Extract the [x, y] coordinate from the center of the cell holding the provided text.  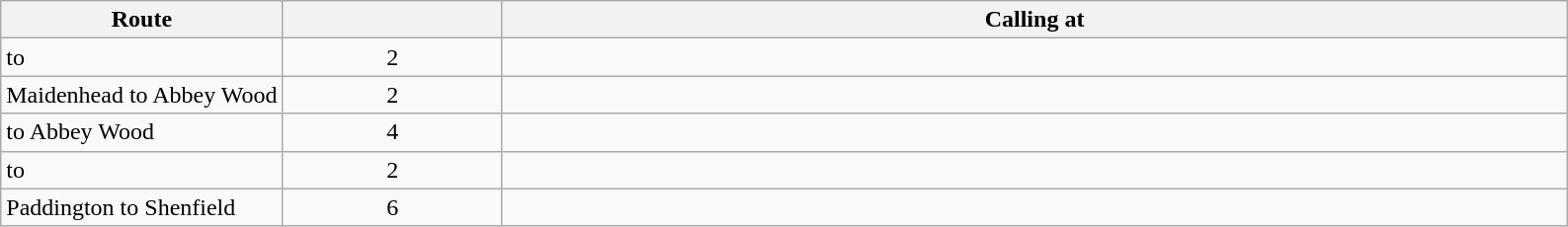
6 [392, 207]
to Abbey Wood [142, 132]
Paddington to Shenfield [142, 207]
Route [142, 20]
Maidenhead to Abbey Wood [142, 95]
Calling at [1033, 20]
4 [392, 132]
